Output the [x, y] coordinate of the center of the cell containing the given text.  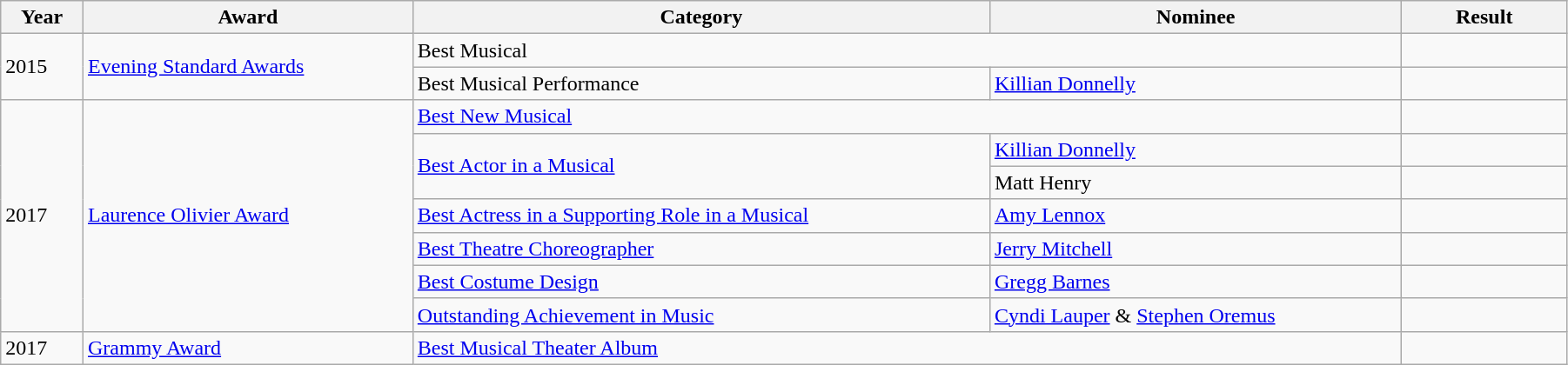
Best Musical Performance [701, 83]
Best Actor in a Musical [701, 166]
Nominee [1196, 17]
Outstanding Achievement in Music [701, 315]
Award [247, 17]
Best Theatre Choreographer [701, 249]
Category [701, 17]
Laurence Olivier Award [247, 216]
Amy Lennox [1196, 216]
Year [42, 17]
Best New Musical [907, 116]
Grammy Award [247, 348]
Jerry Mitchell [1196, 249]
Matt Henry [1196, 182]
Best Actress in a Supporting Role in a Musical [701, 216]
Cyndi Lauper & Stephen Oremus [1196, 315]
Best Musical [907, 50]
Best Costume Design [701, 282]
Gregg Barnes [1196, 282]
2015 [42, 67]
Evening Standard Awards [247, 67]
Best Musical Theater Album [907, 348]
Result [1484, 17]
